Detect which cell encompasses the target text, then output its (X, Y) center coordinate. 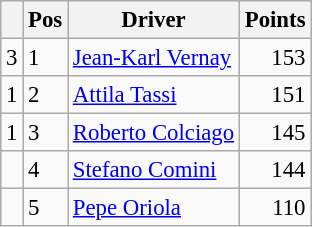
153 (274, 58)
Pos (46, 20)
Jean-Karl Vernay (154, 58)
Attila Tassi (154, 95)
4 (46, 170)
2 (46, 95)
Stefano Comini (154, 170)
Driver (154, 20)
145 (274, 133)
Points (274, 20)
151 (274, 95)
Pepe Oriola (154, 208)
110 (274, 208)
5 (46, 208)
144 (274, 170)
Roberto Colciago (154, 133)
